Return (X, Y) of the center of cell containing provided text 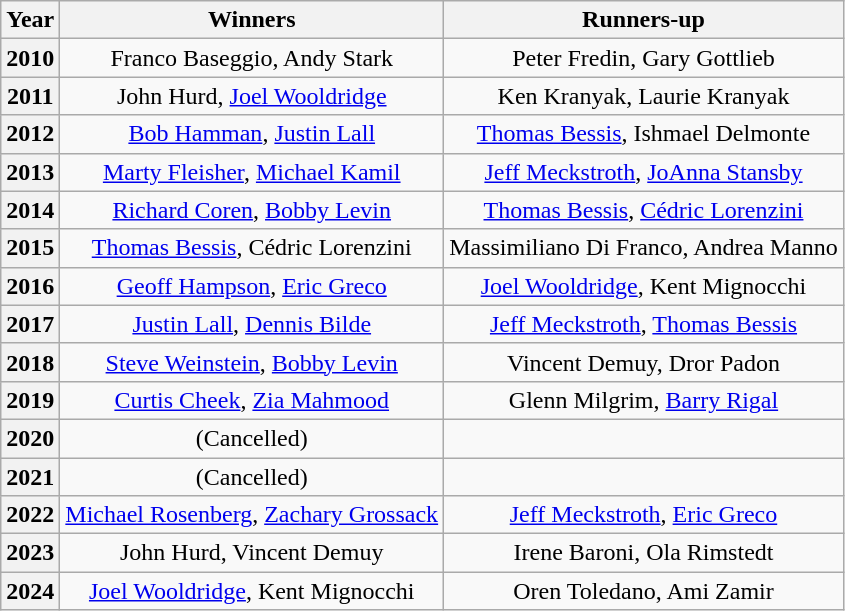
2023 (30, 553)
Irene Baroni, Ola Rimstedt (644, 553)
Vincent Demuy, Dror Padon (644, 362)
2024 (30, 591)
2015 (30, 248)
Michael Rosenberg, Zachary Grossack (252, 515)
Justin Lall, Dennis Bilde (252, 324)
Runners-up (644, 20)
Bob Hamman, Justin Lall (252, 134)
Winners (252, 20)
2011 (30, 96)
Steve Weinstein, Bobby Levin (252, 362)
Richard Coren, Bobby Levin (252, 210)
Year (30, 20)
John Hurd, Vincent Demuy (252, 553)
John Hurd, Joel Wooldridge (252, 96)
Thomas Bessis, Ishmael Delmonte (644, 134)
Jeff Meckstroth, JoAnna Stansby (644, 172)
Ken Kranyak, Laurie Kranyak (644, 96)
Curtis Cheek, Zia Mahmood (252, 400)
Geoff Hampson, Eric Greco (252, 286)
2012 (30, 134)
2022 (30, 515)
Jeff Meckstroth, Thomas Bessis (644, 324)
2013 (30, 172)
2021 (30, 477)
2019 (30, 400)
2016 (30, 286)
2014 (30, 210)
2018 (30, 362)
Peter Fredin, Gary Gottlieb (644, 58)
Franco Baseggio, Andy Stark (252, 58)
Jeff Meckstroth, Eric Greco (644, 515)
2010 (30, 58)
Oren Toledano, Ami Zamir (644, 591)
Marty Fleisher, Michael Kamil (252, 172)
Massimiliano Di Franco, Andrea Manno (644, 248)
Glenn Milgrim, Barry Rigal (644, 400)
2020 (30, 438)
2017 (30, 324)
